Determine the [x, y] coordinate at the center of the cell enclosing the given text.  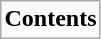
Contents [50, 18]
